Capture the cell that displays the provided text and extract its (x, y) central coordinate. 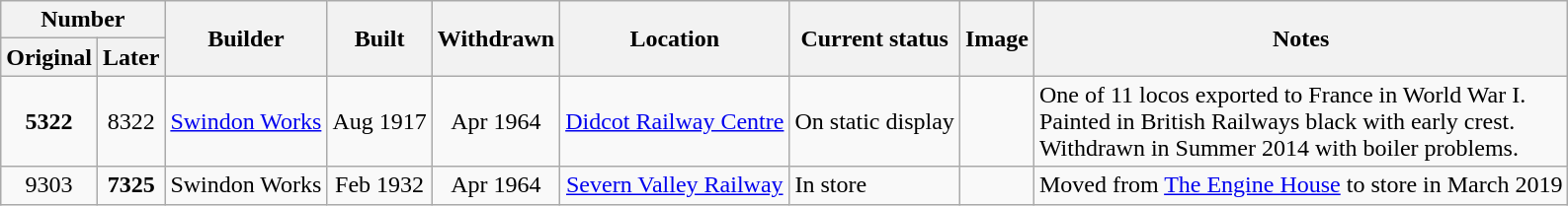
Withdrawn (496, 38)
9303 (49, 185)
Severn Valley Railway (675, 185)
Notes (1300, 38)
7325 (130, 185)
On static display (874, 121)
Builder (246, 38)
Later (130, 57)
Current status (874, 38)
Number (83, 20)
Feb 1932 (379, 185)
Moved from The Engine House to store in March 2019 (1300, 185)
One of 11 locos exported to France in World War I.Painted in British Railways black with early crest.Withdrawn in Summer 2014 with boiler problems. (1300, 121)
Built (379, 38)
8322 (130, 121)
In store (874, 185)
Aug 1917 (379, 121)
Original (49, 57)
5322 (49, 121)
Image (996, 38)
Didcot Railway Centre (675, 121)
Location (675, 38)
